Return (X, Y) of the center of cell containing provided text 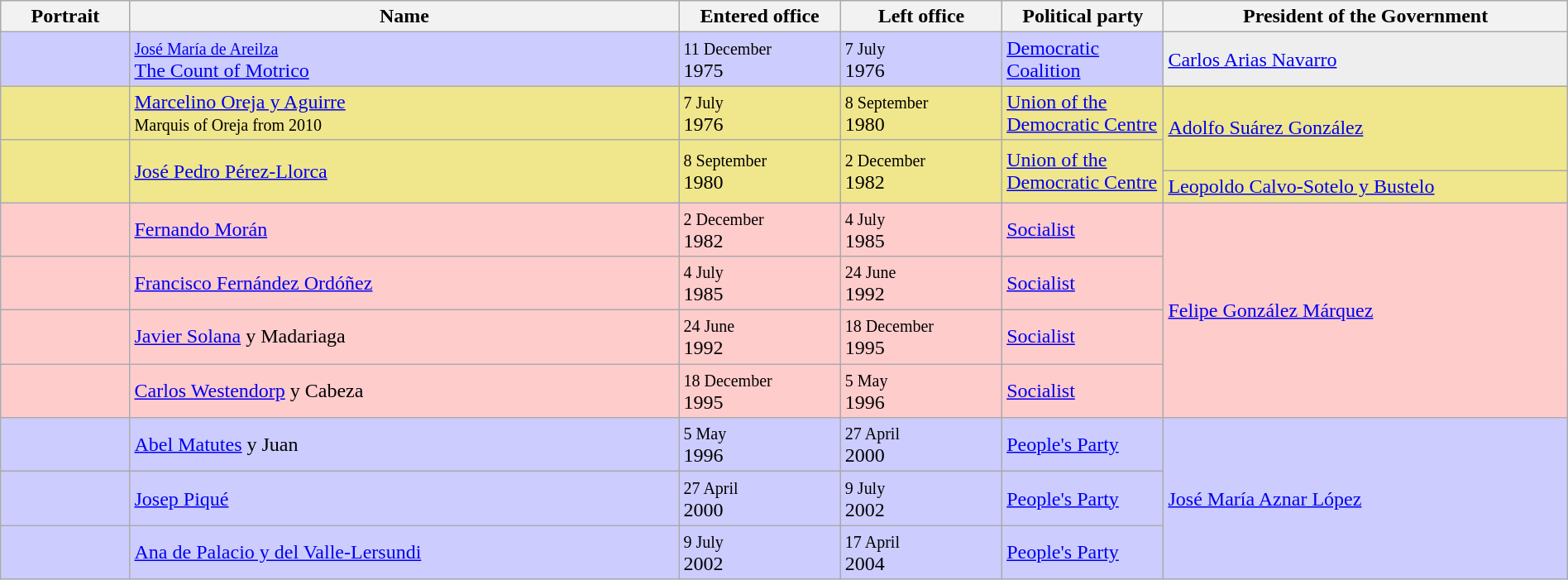
Portrait (65, 17)
17 April2004 (921, 553)
Leopoldo Calvo-Sotelo y Bustelo (1365, 186)
José Pedro Pérez-Llorca (404, 171)
Democratic Coalition (1083, 60)
11 December1975 (759, 60)
Left office (921, 17)
Javier Solana y Madariaga (404, 338)
Entered office (759, 17)
Carlos Arias Navarro (1365, 60)
Name (404, 17)
Ana de Palacio y del Valle-Lersundi (404, 553)
Marcelino Oreja y AguirreMarquis of Oreja from 2010 (404, 113)
José María de AreilzaThe Count of Motrico (404, 60)
Josep Piqué (404, 498)
Adolfo Suárez González (1365, 129)
Felipe González Márquez (1365, 309)
José María Aznar López (1365, 498)
Abel Matutes y Juan (404, 445)
Fernando Morán (404, 228)
President of the Government (1365, 17)
Carlos Westendorp y Cabeza (404, 391)
Political party (1083, 17)
Francisco Fernández Ordóñez (404, 283)
